Determine the (X, Y) coordinate at the center of the cell enclosing the given text.  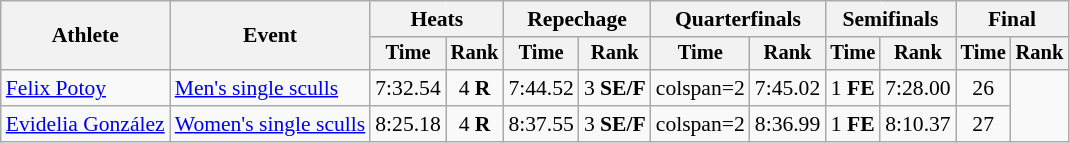
Repechage (576, 19)
Quarterfinals (738, 19)
Men's single sculls (270, 88)
7:45.02 (788, 88)
Event (270, 36)
Athlete (86, 36)
7:44.52 (540, 88)
Final (1012, 19)
8:25.18 (408, 124)
Heats (436, 19)
Felix Potoy (86, 88)
Semifinals (890, 19)
7:28.00 (918, 88)
7:32.54 (408, 88)
26 (984, 88)
Women's single sculls (270, 124)
8:37.55 (540, 124)
8:10.37 (918, 124)
27 (984, 124)
Evidelia González (86, 124)
8:36.99 (788, 124)
